Output the (X, Y) coordinate of the center of the cell containing the given text.  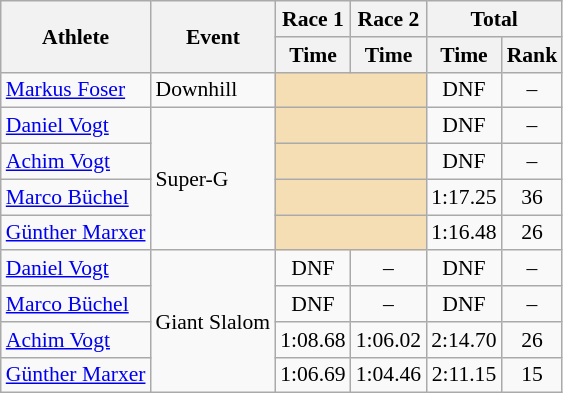
1:17.25 (464, 197)
Event (214, 36)
Markus Foser (76, 90)
Super-G (214, 179)
Giant Slalom (214, 322)
1:08.68 (312, 340)
1:16.48 (464, 233)
1:04.46 (388, 375)
Race 2 (388, 19)
Downhill (214, 90)
Athlete (76, 36)
Rank (532, 55)
2:11.15 (464, 375)
1:06.69 (312, 375)
2:14.70 (464, 340)
1:06.02 (388, 340)
Total (494, 19)
Race 1 (312, 19)
15 (532, 375)
36 (532, 197)
